From the cell containing the given text, extract its center point as [X, Y] coordinate. 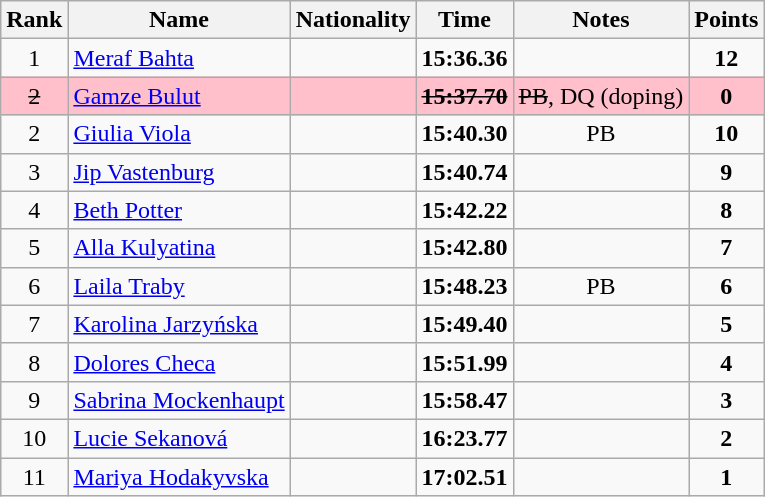
Mariya Hodakyvska [179, 477]
Time [464, 20]
12 [726, 58]
Beth Potter [179, 210]
15:51.99 [464, 362]
Giulia Viola [179, 134]
Jip Vastenburg [179, 172]
Name [179, 20]
15:42.22 [464, 210]
Lucie Sekanová [179, 438]
15:36.36 [464, 58]
15:40.30 [464, 134]
Points [726, 20]
16:23.77 [464, 438]
Laila Traby [179, 286]
Meraf Bahta [179, 58]
Gamze Bulut [179, 96]
Karolina Jarzyńska [179, 324]
15:37.70 [464, 96]
PB, DQ (doping) [601, 96]
Dolores Checa [179, 362]
Notes [601, 20]
Rank [34, 20]
Alla Kulyatina [179, 248]
15:58.47 [464, 400]
Nationality [353, 20]
15:40.74 [464, 172]
15:49.40 [464, 324]
17:02.51 [464, 477]
Sabrina Mockenhaupt [179, 400]
15:42.80 [464, 248]
0 [726, 96]
15:48.23 [464, 286]
11 [34, 477]
